Return (X, Y) of the center of cell containing provided text 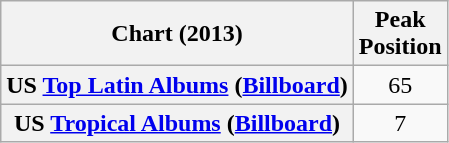
Peak Position (400, 34)
US Tropical Albums (Billboard) (178, 123)
7 (400, 123)
65 (400, 85)
US Top Latin Albums (Billboard) (178, 85)
Chart (2013) (178, 34)
